Search for the cell housing the specified text and yield its [X, Y] center coordinate. 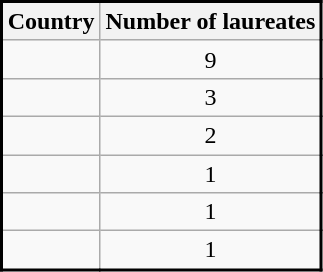
2 [211, 135]
9 [211, 59]
3 [211, 97]
Number of laureates [211, 22]
Country [51, 22]
